Return the (x, y) coordinate for the center point of the cell that contains the specified text.  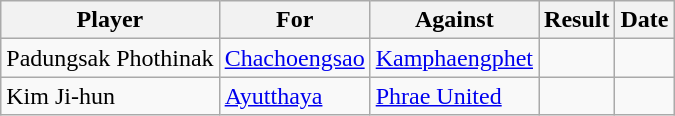
Phrae United (454, 96)
Chachoengsao (294, 58)
Kim Ji-hun (110, 96)
Padungsak Phothinak (110, 58)
Ayutthaya (294, 96)
Result (577, 20)
Kamphaengphet (454, 58)
For (294, 20)
Date (644, 20)
Against (454, 20)
Player (110, 20)
